Search for the cell housing the specified text and yield its [x, y] center coordinate. 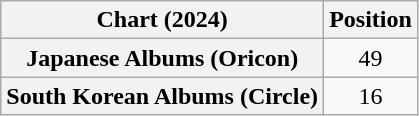
Chart (2024) [162, 20]
South Korean Albums (Circle) [162, 96]
Position [371, 20]
49 [371, 58]
16 [371, 96]
Japanese Albums (Oricon) [162, 58]
